Provide the (X, Y) coordinate of the cell's center where the given text is located.  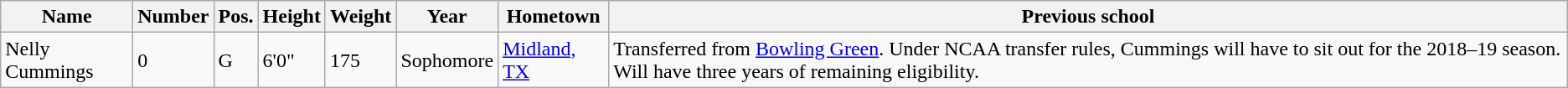
G (236, 60)
Name (67, 17)
Midland, TX (554, 60)
175 (360, 60)
Previous school (1089, 17)
Year (447, 17)
Pos. (236, 17)
6'0" (291, 60)
Number (173, 17)
Height (291, 17)
Hometown (554, 17)
0 (173, 60)
Nelly Cummings (67, 60)
Weight (360, 17)
Sophomore (447, 60)
